Return the (X, Y) coordinate for the center point of the cell that contains the specified text.  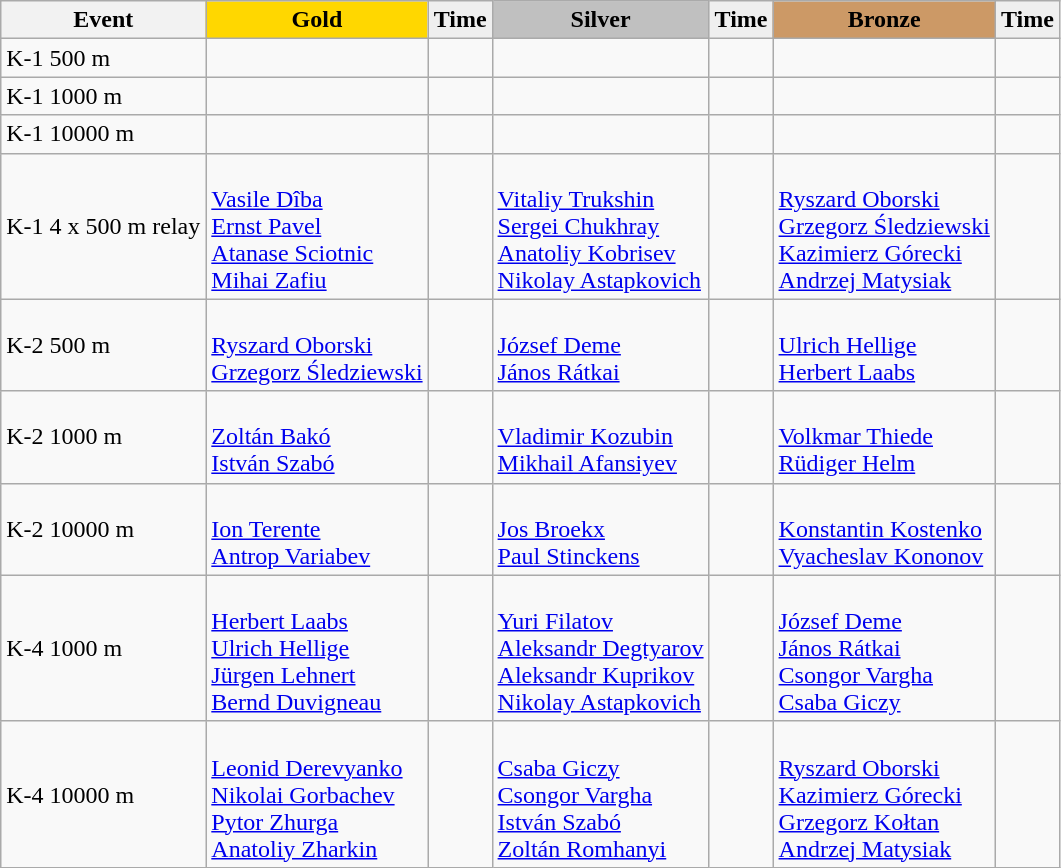
K-1 1000 m (104, 96)
Jos BroekxPaul Stinckens (600, 529)
Herbert LaabsUlrich HelligeJürgen LehnertBernd Duvigneau (317, 648)
Silver (600, 20)
Zoltán BakóIstván Szabó (317, 437)
Ryszard OborskiGrzegorz Śledziewski (317, 345)
K-1 10000 m (104, 134)
Vasile DîbaErnst PavelAtanase SciotnicMihai Zafiu (317, 226)
Ryszard OborskiKazimierz GóreckiGrzegorz KołtanAndrzej Matysiak (884, 794)
Csaba GiczyCsongor VarghaIstván SzabóZoltán Romhanyi (600, 794)
K-1 4 x 500 m relay (104, 226)
Volkmar ThiedeRüdiger Helm (884, 437)
K-2 500 m (104, 345)
K-4 10000 m (104, 794)
Bronze (884, 20)
Ion TerenteAntrop Variabev (317, 529)
Ryszard OborskiGrzegorz ŚledziewskiKazimierz GóreckiAndrzej Matysiak (884, 226)
K-1 500 m (104, 58)
József DemeJános Rátkai (600, 345)
Leonid DerevyankoNikolai GorbachevPytor ZhurgaAnatoliy Zharkin (317, 794)
K-4 1000 m (104, 648)
Vladimir KozubinMikhail Afansiyev (600, 437)
Vitaliy TrukshinSergei ChukhrayAnatoliy KobrisevNikolay Astapkovich (600, 226)
Yuri FilatovAleksandr DegtyarovAleksandr KuprikovNikolay Astapkovich (600, 648)
K-2 10000 m (104, 529)
Event (104, 20)
Konstantin KostenkoVyacheslav Kononov (884, 529)
Ulrich HelligeHerbert Laabs (884, 345)
Gold (317, 20)
K-2 1000 m (104, 437)
József DemeJános RátkaiCsongor VarghaCsaba Giczy (884, 648)
